Search for the cell housing the specified text and yield its [X, Y] center coordinate. 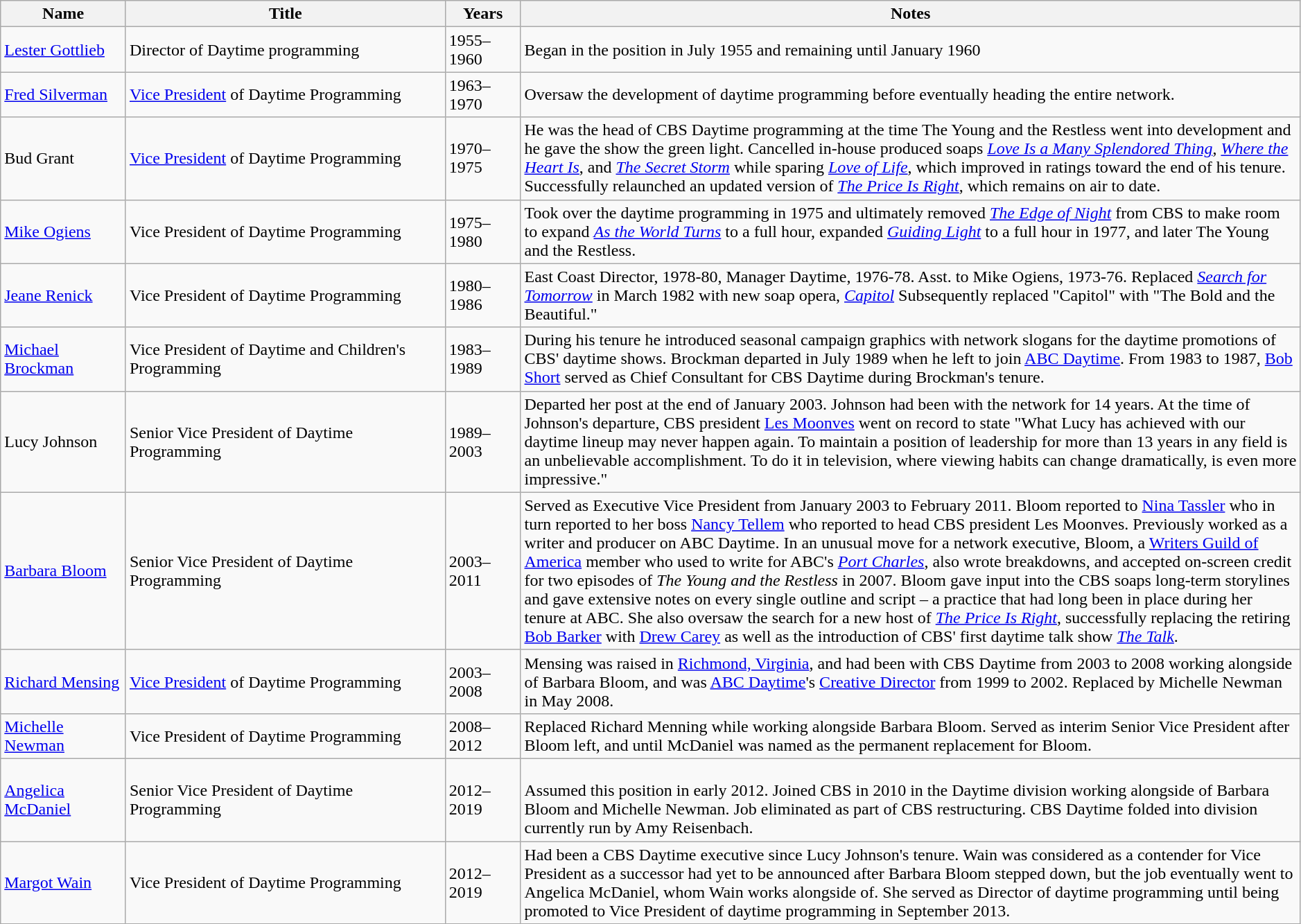
1983–1989 [482, 359]
Began in the position in July 1955 and remaining until January 1960 [911, 50]
2003–2008 [482, 681]
Mike Ogiens [64, 232]
Angelica McDaniel [64, 800]
Vice President of Daytime and Children's Programming [286, 359]
1980–1986 [482, 295]
Bud Grant [64, 158]
Lester Gottlieb [64, 50]
Notes [911, 14]
Lucy Johnson [64, 442]
Barbara Bloom [64, 571]
Director of Daytime programming [286, 50]
1989–2003 [482, 442]
1970–1975 [482, 158]
Jeane Renick [64, 295]
Richard Mensing [64, 681]
1955–1960 [482, 50]
Margot Wain [64, 883]
Michelle Newman [64, 736]
1963–1970 [482, 94]
Oversaw the development of daytime programming before eventually heading the entire network. [911, 94]
Michael Brockman [64, 359]
2008–2012 [482, 736]
Title [286, 14]
1975–1980 [482, 232]
Years [482, 14]
2003–2011 [482, 571]
Fred Silverman [64, 94]
Name [64, 14]
